Scan for the cell matching the given text and deliver its [x, y] coordinate at center. 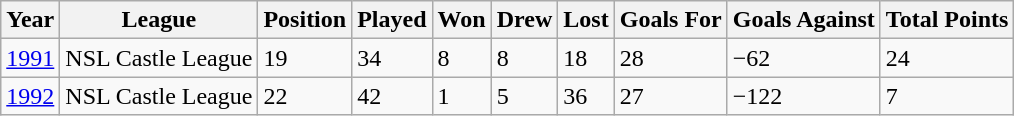
Won [462, 20]
Position [305, 20]
Drew [524, 20]
Total Points [947, 20]
1991 [30, 58]
27 [670, 96]
Lost [586, 20]
Goals Against [804, 20]
22 [305, 96]
1 [462, 96]
1992 [30, 96]
28 [670, 58]
7 [947, 96]
24 [947, 58]
Goals For [670, 20]
36 [586, 96]
−122 [804, 96]
5 [524, 96]
18 [586, 58]
42 [392, 96]
−62 [804, 58]
League [159, 20]
19 [305, 58]
Played [392, 20]
34 [392, 58]
Year [30, 20]
